Provide the (X, Y) coordinate of the cell's center where the given text is located.  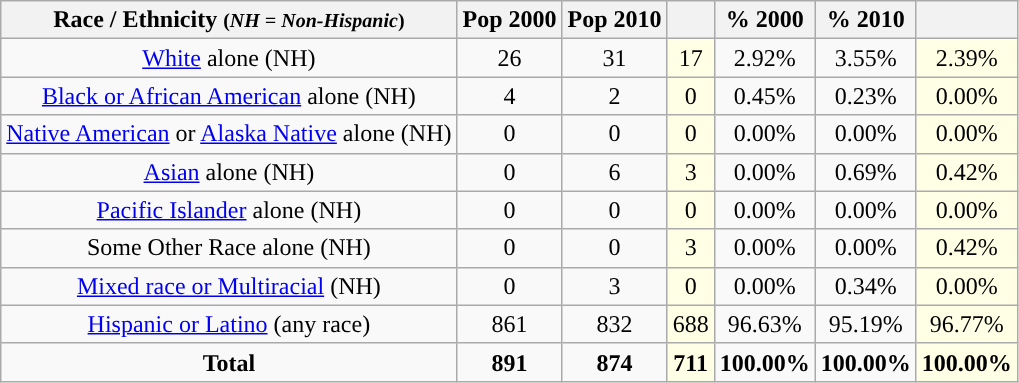
688 (690, 324)
Total (229, 362)
Hispanic or Latino (any race) (229, 324)
White alone (NH) (229, 58)
6 (614, 172)
95.19% (866, 324)
832 (614, 324)
874 (614, 362)
0.34% (866, 286)
17 (690, 58)
4 (510, 96)
0.23% (866, 96)
96.77% (966, 324)
Pacific Islander alone (NH) (229, 210)
26 (510, 58)
Asian alone (NH) (229, 172)
861 (510, 324)
Pop 2000 (510, 20)
% 2000 (764, 20)
0.45% (764, 96)
2.92% (764, 58)
Black or African American alone (NH) (229, 96)
711 (690, 362)
2 (614, 96)
% 2010 (866, 20)
Race / Ethnicity (NH = Non-Hispanic) (229, 20)
891 (510, 362)
2.39% (966, 58)
Mixed race or Multiracial (NH) (229, 286)
Native American or Alaska Native alone (NH) (229, 134)
31 (614, 58)
0.69% (866, 172)
Pop 2010 (614, 20)
96.63% (764, 324)
3.55% (866, 58)
Some Other Race alone (NH) (229, 248)
